Identify which cell holds the provided text, then report its (X, Y) central coordinate. 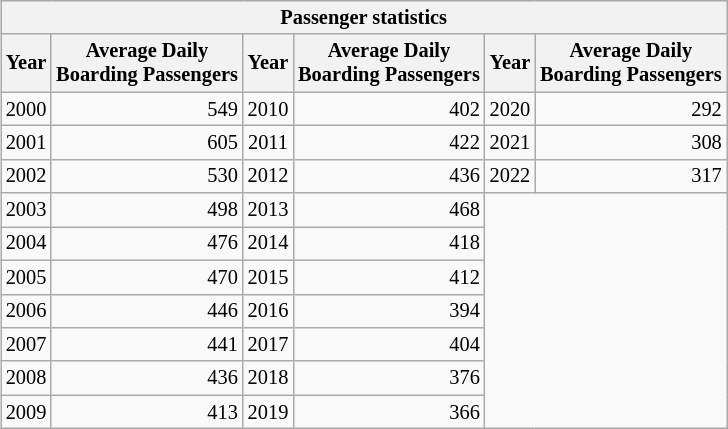
317 (630, 176)
468 (388, 210)
549 (146, 109)
2021 (510, 142)
2005 (26, 277)
2004 (26, 243)
Passenger statistics (364, 17)
2022 (510, 176)
2003 (26, 210)
2015 (268, 277)
394 (388, 311)
2019 (268, 412)
605 (146, 142)
404 (388, 344)
2002 (26, 176)
2014 (268, 243)
2006 (26, 311)
413 (146, 412)
530 (146, 176)
2013 (268, 210)
366 (388, 412)
476 (146, 243)
2016 (268, 311)
422 (388, 142)
376 (388, 378)
2017 (268, 344)
498 (146, 210)
441 (146, 344)
418 (388, 243)
2000 (26, 109)
2010 (268, 109)
2020 (510, 109)
2009 (26, 412)
2001 (26, 142)
2018 (268, 378)
470 (146, 277)
2007 (26, 344)
2008 (26, 378)
308 (630, 142)
2012 (268, 176)
2011 (268, 142)
446 (146, 311)
412 (388, 277)
292 (630, 109)
402 (388, 109)
